Determine the [x, y] coordinate at the center of the cell enclosing the given text.  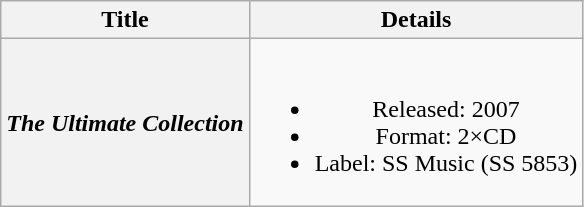
Details [416, 20]
Released: 2007Format: 2×CDLabel: SS Music (SS 5853) [416, 122]
Title [125, 20]
The Ultimate Collection [125, 122]
